For the text-containing cell, return its midpoint in (X, Y) coordinate format. 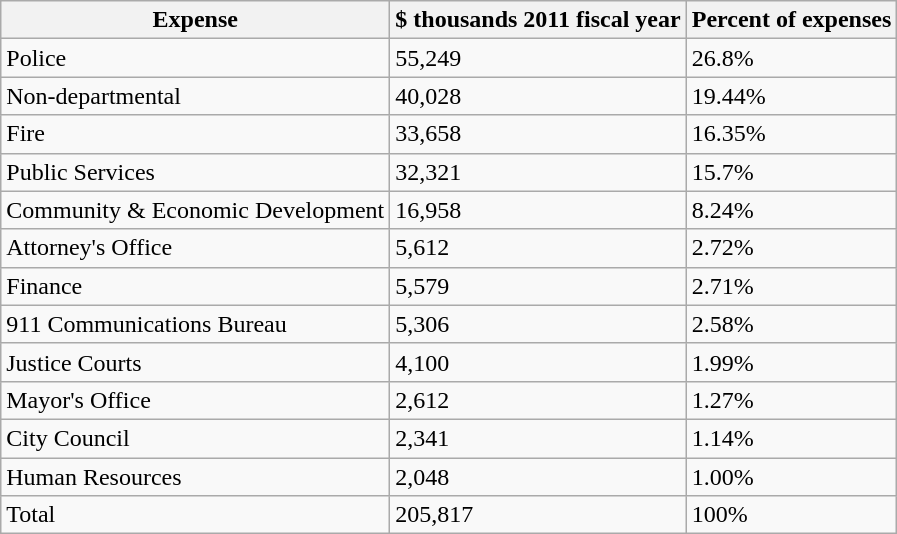
1.14% (792, 438)
2.72% (792, 248)
100% (792, 515)
Police (196, 58)
33,658 (538, 134)
Attorney's Office (196, 248)
Public Services (196, 172)
911 Communications Bureau (196, 324)
1.27% (792, 400)
16,958 (538, 210)
1.99% (792, 362)
15.7% (792, 172)
4,100 (538, 362)
5,579 (538, 286)
Fire (196, 134)
5,306 (538, 324)
Finance (196, 286)
Percent of expenses (792, 20)
Justice Courts (196, 362)
40,028 (538, 96)
Total (196, 515)
205,817 (538, 515)
Human Resources (196, 477)
City Council (196, 438)
19.44% (792, 96)
2.58% (792, 324)
Non-departmental (196, 96)
2,612 (538, 400)
5,612 (538, 248)
26.8% (792, 58)
2,341 (538, 438)
32,321 (538, 172)
1.00% (792, 477)
Community & Economic Development (196, 210)
2,048 (538, 477)
55,249 (538, 58)
$ thousands 2011 fiscal year (538, 20)
16.35% (792, 134)
Mayor's Office (196, 400)
8.24% (792, 210)
Expense (196, 20)
2.71% (792, 286)
